From the cell containing the given text, extract its center point as (X, Y) coordinate. 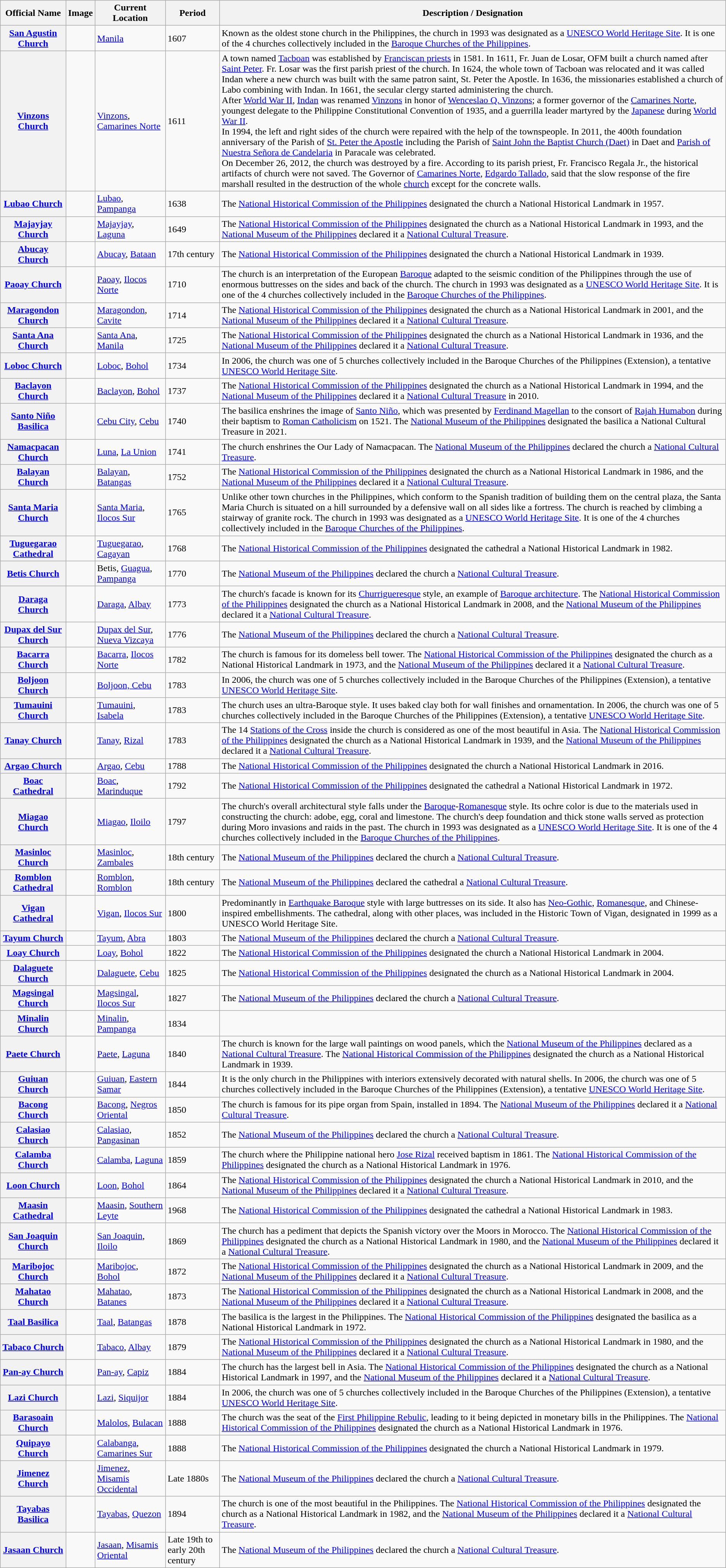
Calamba Church (33, 1160)
Tayum Church (33, 938)
1741 (193, 451)
1649 (193, 229)
Santo Niño Basilica (33, 421)
1768 (193, 548)
The National Museum of the Philippines declared the cathedral a National Cultural Treasure. (472, 882)
Jimenez Church (33, 1478)
Vinzons Church (33, 121)
1607 (193, 38)
Baclayon Church (33, 391)
1873 (193, 1297)
Tayabas, Quezon (130, 1514)
Barasoain Church (33, 1423)
Boac, Marinduque (130, 786)
Abucay Church (33, 254)
Maribojoc Church (33, 1271)
Jasaan, Misamis Oriental (130, 1550)
1844 (193, 1084)
Paoay Church (33, 285)
1740 (193, 421)
Majayjay, Laguna (130, 229)
1879 (193, 1347)
Boljoon Church (33, 685)
Bacong Church (33, 1110)
Guiuan Church (33, 1084)
Argao Church (33, 766)
The National Historical Commission of the Philippines designated the cathedral a National Historical Landmark in 1982. (472, 548)
Minalin, Pampanga (130, 1024)
Tumauini Church (33, 710)
1803 (193, 938)
Calasiao Church (33, 1135)
1725 (193, 340)
Maasin Cathedral (33, 1211)
San Agustin Church (33, 38)
1840 (193, 1054)
Pan-ay, Capiz (130, 1373)
Luna, La Union (130, 451)
Maragondon Church (33, 315)
Manila (130, 38)
Santa Ana, Manila (130, 340)
Lubao Church (33, 204)
Masinloc Church (33, 857)
Loay, Bohol (130, 953)
1788 (193, 766)
Pan-ay Church (33, 1373)
Loboc Church (33, 365)
Maribojoc, Bohol (130, 1271)
Argao, Cebu (130, 766)
17th century (193, 254)
Loboc, Bohol (130, 365)
Romblon Cathedral (33, 882)
1792 (193, 786)
Minalin Church (33, 1024)
The National Historical Commission of the Philippines designated the cathedral a National Historical Landmark in 1983. (472, 1211)
Vinzons, Camarines Norte (130, 121)
Lubao, Pampanga (130, 204)
1864 (193, 1185)
Tuguegarao Cathedral (33, 548)
Lazi, Siquijor (130, 1397)
1770 (193, 574)
Dupax del Sur, Nueva Vizcaya (130, 634)
1878 (193, 1321)
The National Historical Commission of the Philippines designated the church a National Historical Landmark in 1939. (472, 254)
1869 (193, 1241)
Betis, Guagua, Pampanga (130, 574)
1773 (193, 604)
Miagao, Iloilo (130, 821)
1872 (193, 1271)
Tabaco, Albay (130, 1347)
Malolos, Bulacan (130, 1423)
Magsingal, Ilocos Sur (130, 998)
1827 (193, 998)
San Joaquin, Iloilo (130, 1241)
Daraga, Albay (130, 604)
Bacarra Church (33, 660)
The church enshrines the Our Lady of Namacpacan. The National Museum of the Philippines declared the church a National Cultural Treasure. (472, 451)
Tuguegarao, Cagayan (130, 548)
Description / Designation (472, 13)
San Joaquin Church (33, 1241)
Tayabas Basilica (33, 1514)
The National Historical Commission of the Philippines designated the church a National Historical Landmark in 2016. (472, 766)
1737 (193, 391)
Image (81, 13)
1782 (193, 660)
Baclayon, Bohol (130, 391)
Cebu City, Cebu (130, 421)
Dalaguete, Cebu (130, 973)
1968 (193, 1211)
Loon, Bohol (130, 1185)
The National Historical Commission of the Philippines designated the church a National Historical Landmark in 2004. (472, 953)
Magsingal Church (33, 998)
1752 (193, 477)
Romblon, Romblon (130, 882)
Santa Maria, Ilocos Sur (130, 513)
1638 (193, 204)
1822 (193, 953)
Daraga Church (33, 604)
Boac Cathedral (33, 786)
Late 19th to early 20th century (193, 1550)
Loon Church (33, 1185)
Bacarra, Ilocos Norte (130, 660)
Santa Ana Church (33, 340)
Balayan Church (33, 477)
Mahatao Church (33, 1297)
Majayjay Church (33, 229)
Paete, Laguna (130, 1054)
Tanay, Rizal (130, 741)
1834 (193, 1024)
Vigan Cathedral (33, 913)
Calasiao, Pangasinan (130, 1135)
1859 (193, 1160)
Period (193, 13)
Dupax del Sur Church (33, 634)
Paete Church (33, 1054)
1852 (193, 1135)
Late 1880s (193, 1478)
Current Location (130, 13)
The National Historical Commission of the Philippines designated the church a National Historical Landmark in 1979. (472, 1448)
1800 (193, 913)
The National Historical Commission of the Philippines designated the church a National Historical Landmark in 1957. (472, 204)
1765 (193, 513)
Mahatao, Batanes (130, 1297)
1611 (193, 121)
Abucay, Bataan (130, 254)
Miagao Church (33, 821)
Maragondon, Cavite (130, 315)
1894 (193, 1514)
1797 (193, 821)
Santa Maria Church (33, 513)
Paoay, Ilocos Norte (130, 285)
Balayan, Batangas (130, 477)
1710 (193, 285)
Guiuan, Eastern Samar (130, 1084)
Masinloc, Zambales (130, 857)
Loay Church (33, 953)
1776 (193, 634)
Official Name (33, 13)
Tayum, Abra (130, 938)
The National Historical Commission of the Philippines designated the cathedral a National Historical Landmark in 1972. (472, 786)
Boljoon, Cebu (130, 685)
Quipayo Church (33, 1448)
1714 (193, 315)
Betis Church (33, 574)
Jimenez, Misamis Occidental (130, 1478)
Jasaan Church (33, 1550)
Maasin, Southern Leyte (130, 1211)
Lazi Church (33, 1397)
Tumauini, Isabela (130, 710)
The National Historical Commission of the Philippines designated the church as a National Historical Landmark in 2004. (472, 973)
Calabanga, Camarines Sur (130, 1448)
Tabaco Church (33, 1347)
Vigan, Ilocos Sur (130, 913)
Tanay Church (33, 741)
Dalaguete Church (33, 973)
Namacpacan Church (33, 451)
1825 (193, 973)
Taal Basilica (33, 1321)
Taal, Batangas (130, 1321)
Bacong, Negros Oriental (130, 1110)
1850 (193, 1110)
Calamba, Laguna (130, 1160)
1734 (193, 365)
